Search for the cell housing the specified text and yield its (X, Y) center coordinate. 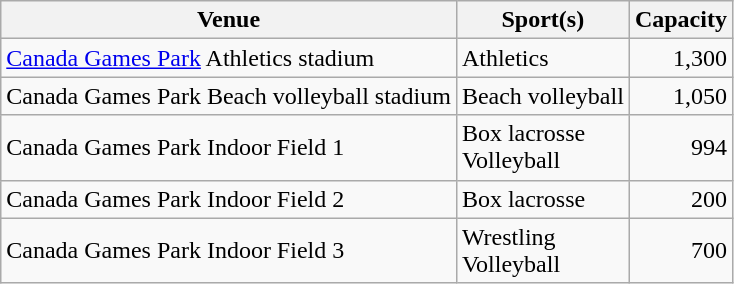
994 (680, 148)
WrestlingVolleyball (542, 250)
200 (680, 199)
Venue (229, 20)
Canada Games Park Beach volleyball stadium (229, 96)
Canada Games Park Athletics stadium (229, 58)
Canada Games Park Indoor Field 2 (229, 199)
Sport(s) (542, 20)
Capacity (680, 20)
Canada Games Park Indoor Field 3 (229, 250)
Athletics (542, 58)
Canada Games Park Indoor Field 1 (229, 148)
Beach volleyball (542, 96)
Box lacrosse (542, 199)
700 (680, 250)
Box lacrosseVolleyball (542, 148)
1,050 (680, 96)
1,300 (680, 58)
